Return (X, Y) of the center of cell containing provided text 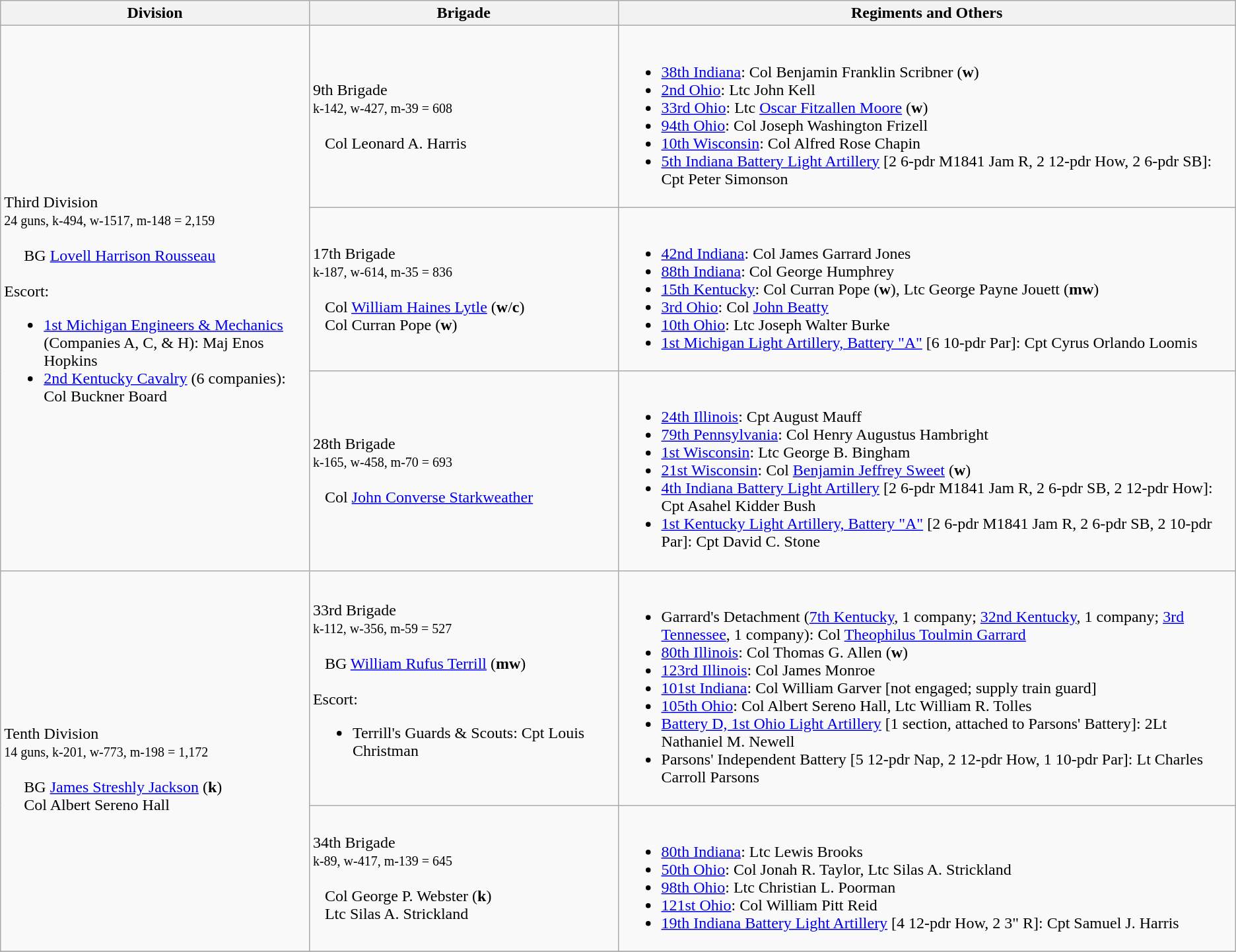
Brigade (463, 13)
Tenth Division14 guns, k-201, w-773, m-198 = 1,172 BG James Streshly Jackson (k) Col Albert Sereno Hall (155, 761)
33rd Brigadek-112, w-356, m-59 = 527 BG William Rufus Terrill (mw) Escort:Terrill's Guards & Scouts: Cpt Louis Christman (463, 688)
9th Brigadek-142, w-427, m-39 = 608 Col Leonard A. Harris (463, 116)
34th Brigadek-89, w-417, m-139 = 645 Col George P. Webster (k) Ltc Silas A. Strickland (463, 878)
Regiments and Others (927, 13)
28th Brigadek-165, w-458, m-70 = 693 Col John Converse Starkweather (463, 471)
17th Brigadek-187, w-614, m-35 = 836 Col William Haines Lytle (w/c) Col Curran Pope (w) (463, 289)
Division (155, 13)
